Search for the cell housing the specified text and yield its [x, y] center coordinate. 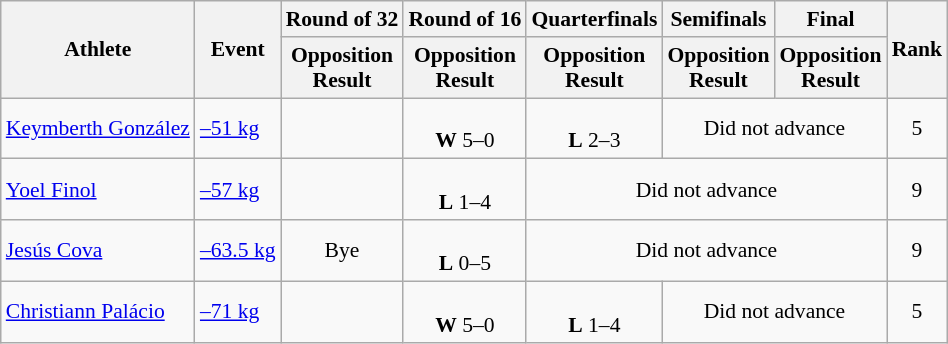
Athlete [98, 50]
Rank [918, 50]
–71 kg [238, 312]
Yoel Finol [98, 190]
Christiann Palácio [98, 312]
–51 kg [238, 128]
Bye [342, 250]
–57 kg [238, 190]
Quarterfinals [594, 19]
L 0–5 [464, 250]
Final [830, 19]
L 2–3 [594, 128]
–63.5 kg [238, 250]
Keymberth González [98, 128]
Event [238, 50]
Jesús Cova [98, 250]
Semifinals [718, 19]
Round of 32 [342, 19]
Round of 16 [464, 19]
